Detect which cell encompasses the target text, then output its [X, Y] center coordinate. 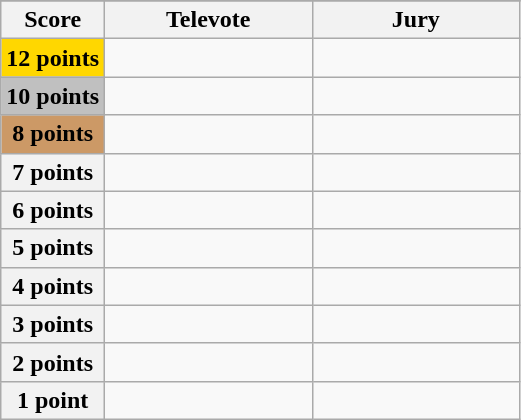
Jury [416, 20]
3 points [53, 324]
10 points [53, 96]
6 points [53, 210]
12 points [53, 58]
4 points [53, 286]
2 points [53, 362]
Score [53, 20]
Televote [209, 20]
7 points [53, 172]
5 points [53, 248]
1 point [53, 400]
8 points [53, 134]
